Find where the given text appears and provide that cell's center as [x, y] coordinate. 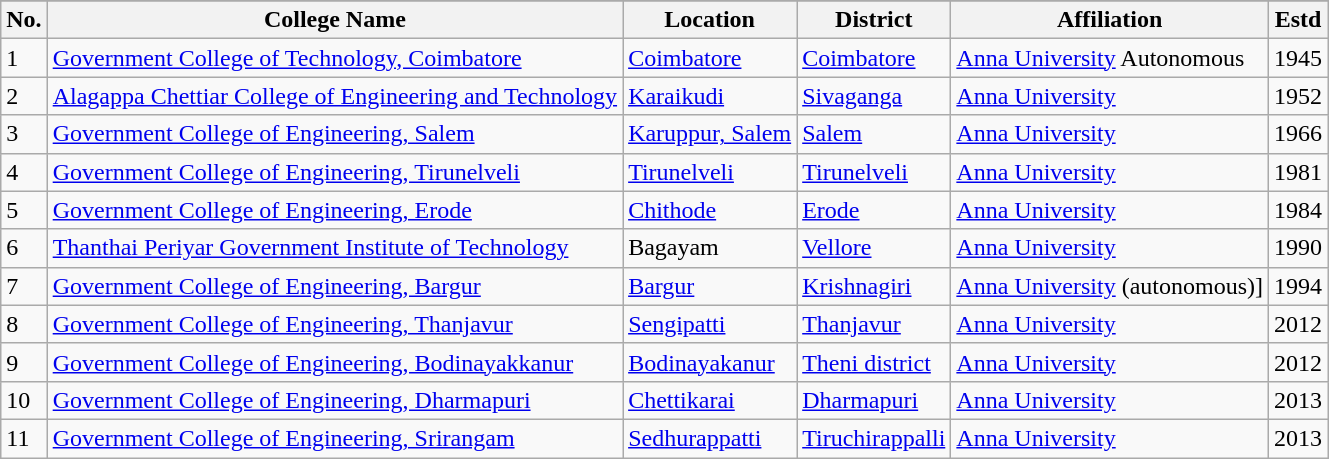
District [874, 20]
2 [24, 96]
Estd [1298, 20]
No. [24, 20]
1984 [1298, 210]
1952 [1298, 96]
Karuppur, Salem [710, 134]
Government College of Engineering, Dharmapuri [334, 400]
7 [24, 286]
Government College of Engineering, Erode [334, 210]
Anna University (autonomous)] [1110, 286]
Bagayam [710, 248]
Krishnagiri [874, 286]
Chithode [710, 210]
Thanthai Periyar Government Institute of Technology [334, 248]
10 [24, 400]
1 [24, 58]
9 [24, 362]
Bargur [710, 286]
Government College of Engineering, Salem [334, 134]
Government College of Engineering, Tirunelveli [334, 172]
Salem [874, 134]
Government College of Engineering, Bargur [334, 286]
Karaikudi [710, 96]
Theni district [874, 362]
1981 [1298, 172]
Erode [874, 210]
5 [24, 210]
Bodinayakanur [710, 362]
Location [710, 20]
Sengipatti [710, 324]
Government College of Engineering, Thanjavur [334, 324]
Anna University Autonomous [1110, 58]
6 [24, 248]
Tiruchirappalli [874, 438]
4 [24, 172]
8 [24, 324]
Government College of Technology, Coimbatore [334, 58]
Government College of Engineering, Bodinayakkanur [334, 362]
Thanjavur [874, 324]
3 [24, 134]
1990 [1298, 248]
Sivaganga [874, 96]
Government College of Engineering, Srirangam [334, 438]
Dharmapuri [874, 400]
Sedhurappatti [710, 438]
College Name [334, 20]
11 [24, 438]
1994 [1298, 286]
Alagappa Chettiar College of Engineering and Technology [334, 96]
1966 [1298, 134]
1945 [1298, 58]
Vellore [874, 248]
Affiliation [1110, 20]
Chettikarai [710, 400]
